Determine the (X, Y) coordinate at the center of the cell enclosing the given text.  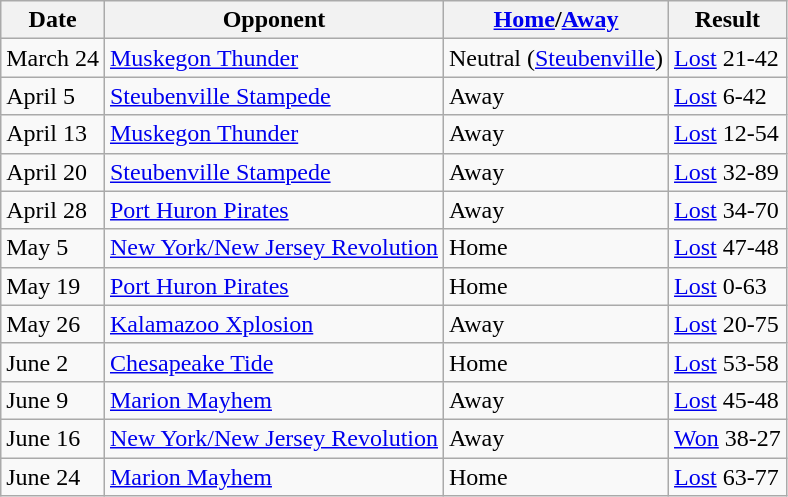
May 19 (53, 286)
April 13 (53, 134)
April 28 (53, 210)
June 24 (53, 477)
Opponent (274, 20)
Lost 32-89 (728, 172)
Result (728, 20)
Won 38-27 (728, 438)
Lost 6-42 (728, 96)
Chesapeake Tide (274, 362)
Home/Away (556, 20)
Lost 47-48 (728, 248)
June 16 (53, 438)
Date (53, 20)
Lost 63-77 (728, 477)
Lost 45-48 (728, 400)
Lost 34-70 (728, 210)
Kalamazoo Xplosion (274, 324)
June 2 (53, 362)
Lost 20-75 (728, 324)
Lost 53-58 (728, 362)
Lost 21-42 (728, 58)
March 24 (53, 58)
May 26 (53, 324)
Lost 0-63 (728, 286)
May 5 (53, 248)
Neutral (Steubenville) (556, 58)
June 9 (53, 400)
April 5 (53, 96)
Lost 12-54 (728, 134)
April 20 (53, 172)
